Pinpoint the cell where the given text exists, returning its (x, y) midpoint coordinate. 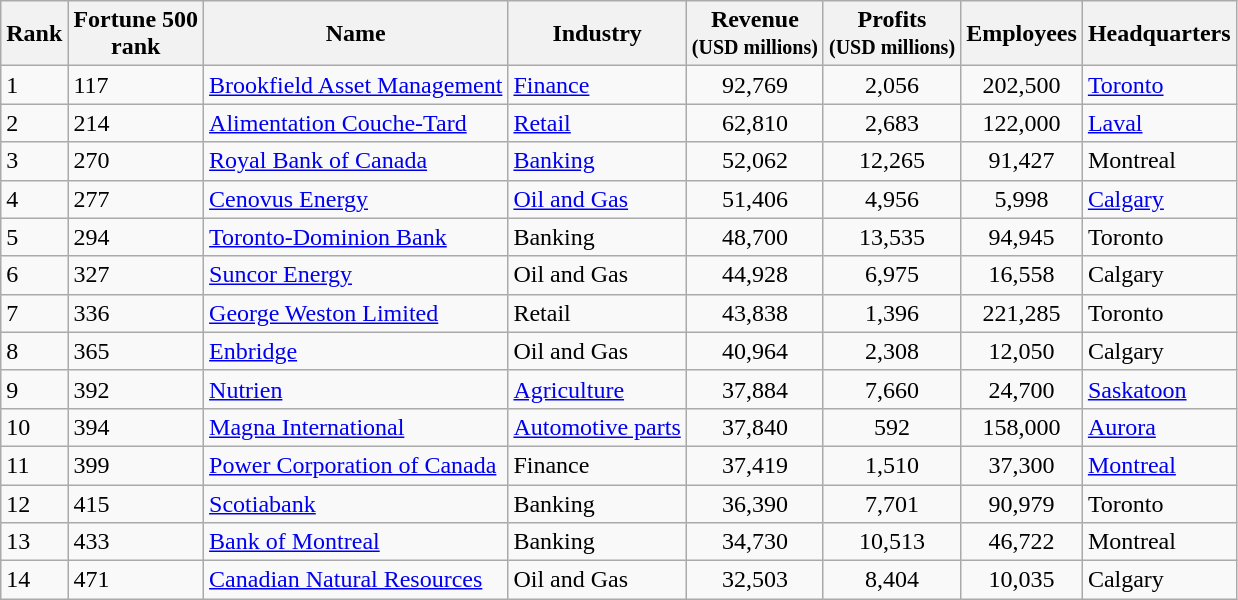
Headquarters (1159, 34)
62,810 (754, 123)
214 (136, 123)
Revenue(USD millions) (754, 34)
12,265 (892, 161)
2,308 (892, 351)
46,722 (1022, 542)
13,535 (892, 237)
Suncor Energy (356, 275)
8 (34, 351)
270 (136, 161)
94,945 (1022, 237)
5,998 (1022, 199)
Toronto-Dominion Bank (356, 237)
10,513 (892, 542)
Industry (597, 34)
16,558 (1022, 275)
2 (34, 123)
10 (34, 427)
2,056 (892, 85)
10,035 (1022, 580)
90,979 (1022, 503)
37,884 (754, 389)
122,000 (1022, 123)
Aurora (1159, 427)
51,406 (754, 199)
8,404 (892, 580)
48,700 (754, 237)
Rank (34, 34)
52,062 (754, 161)
Laval (1159, 123)
37,419 (754, 465)
32,503 (754, 580)
4,956 (892, 199)
394 (136, 427)
Bank of Montreal (356, 542)
1,510 (892, 465)
14 (34, 580)
Fortune 500rank (136, 34)
365 (136, 351)
91,427 (1022, 161)
Royal Bank of Canada (356, 161)
7 (34, 313)
Magna International (356, 427)
43,838 (754, 313)
336 (136, 313)
294 (136, 237)
415 (136, 503)
Employees (1022, 34)
7,660 (892, 389)
7,701 (892, 503)
Power Corporation of Canada (356, 465)
471 (136, 580)
221,285 (1022, 313)
4 (34, 199)
Saskatoon (1159, 389)
1 (34, 85)
Scotiabank (356, 503)
9 (34, 389)
Cenovus Energy (356, 199)
12 (34, 503)
Alimentation Couche-Tard (356, 123)
40,964 (754, 351)
Brookfield Asset Management (356, 85)
Enbridge (356, 351)
Canadian Natural Resources (356, 580)
2,683 (892, 123)
117 (136, 85)
34,730 (754, 542)
11 (34, 465)
Profits(USD millions) (892, 34)
5 (34, 237)
202,500 (1022, 85)
George Weston Limited (356, 313)
1,396 (892, 313)
Automotive parts (597, 427)
327 (136, 275)
158,000 (1022, 427)
6 (34, 275)
6,975 (892, 275)
12,050 (1022, 351)
13 (34, 542)
24,700 (1022, 389)
Name (356, 34)
Nutrien (356, 389)
Agriculture (597, 389)
36,390 (754, 503)
92,769 (754, 85)
37,840 (754, 427)
399 (136, 465)
44,928 (754, 275)
592 (892, 427)
3 (34, 161)
392 (136, 389)
37,300 (1022, 465)
433 (136, 542)
277 (136, 199)
